Detect which cell encompasses the target text, then output its [x, y] center coordinate. 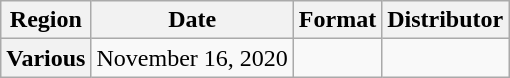
Distributor [446, 20]
Region [46, 20]
Date [192, 20]
November 16, 2020 [192, 58]
Various [46, 58]
Format [337, 20]
